Return the [X, Y] coordinate for the center point of the cell that contains the specified text.  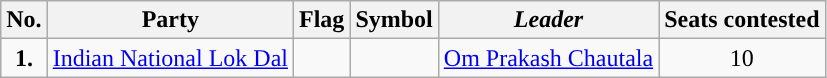
Party [170, 20]
Seats contested [742, 20]
No. [24, 20]
1. [24, 58]
Indian National Lok Dal [170, 58]
Om Prakash Chautala [548, 58]
Leader [548, 20]
Flag [321, 20]
Symbol [394, 20]
10 [742, 58]
